Search for the cell housing the specified text and yield its [x, y] center coordinate. 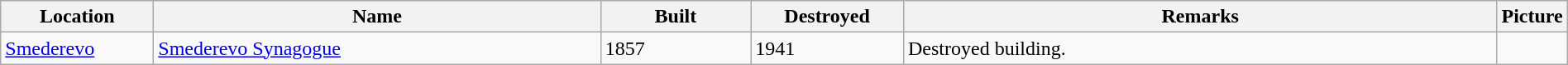
Name [377, 17]
Location [78, 17]
1941 [827, 48]
Picture [1532, 17]
Destroyed building. [1199, 48]
Smederevo Synagogue [377, 48]
1857 [676, 48]
Built [676, 17]
Destroyed [827, 17]
Smederevo [78, 48]
Remarks [1199, 17]
